Find where the given text appears and provide that cell's center as (X, Y) coordinate. 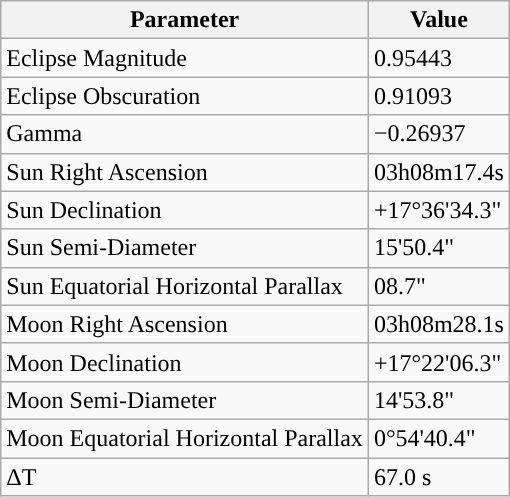
Sun Semi-Diameter (185, 248)
Eclipse Obscuration (185, 96)
15'50.4" (438, 248)
ΔT (185, 477)
Gamma (185, 134)
Sun Equatorial Horizontal Parallax (185, 286)
0.95443 (438, 58)
03h08m17.4s (438, 172)
+17°36'34.3" (438, 210)
Moon Right Ascension (185, 324)
03h08m28.1s (438, 324)
−0.26937 (438, 134)
Value (438, 20)
Eclipse Magnitude (185, 58)
0.91093 (438, 96)
67.0 s (438, 477)
Moon Semi-Diameter (185, 400)
0°54'40.4" (438, 438)
Moon Declination (185, 362)
14'53.8" (438, 400)
08.7" (438, 286)
Parameter (185, 20)
+17°22'06.3" (438, 362)
Sun Declination (185, 210)
Sun Right Ascension (185, 172)
Moon Equatorial Horizontal Parallax (185, 438)
